Capture the cell that displays the provided text and extract its [X, Y] central coordinate. 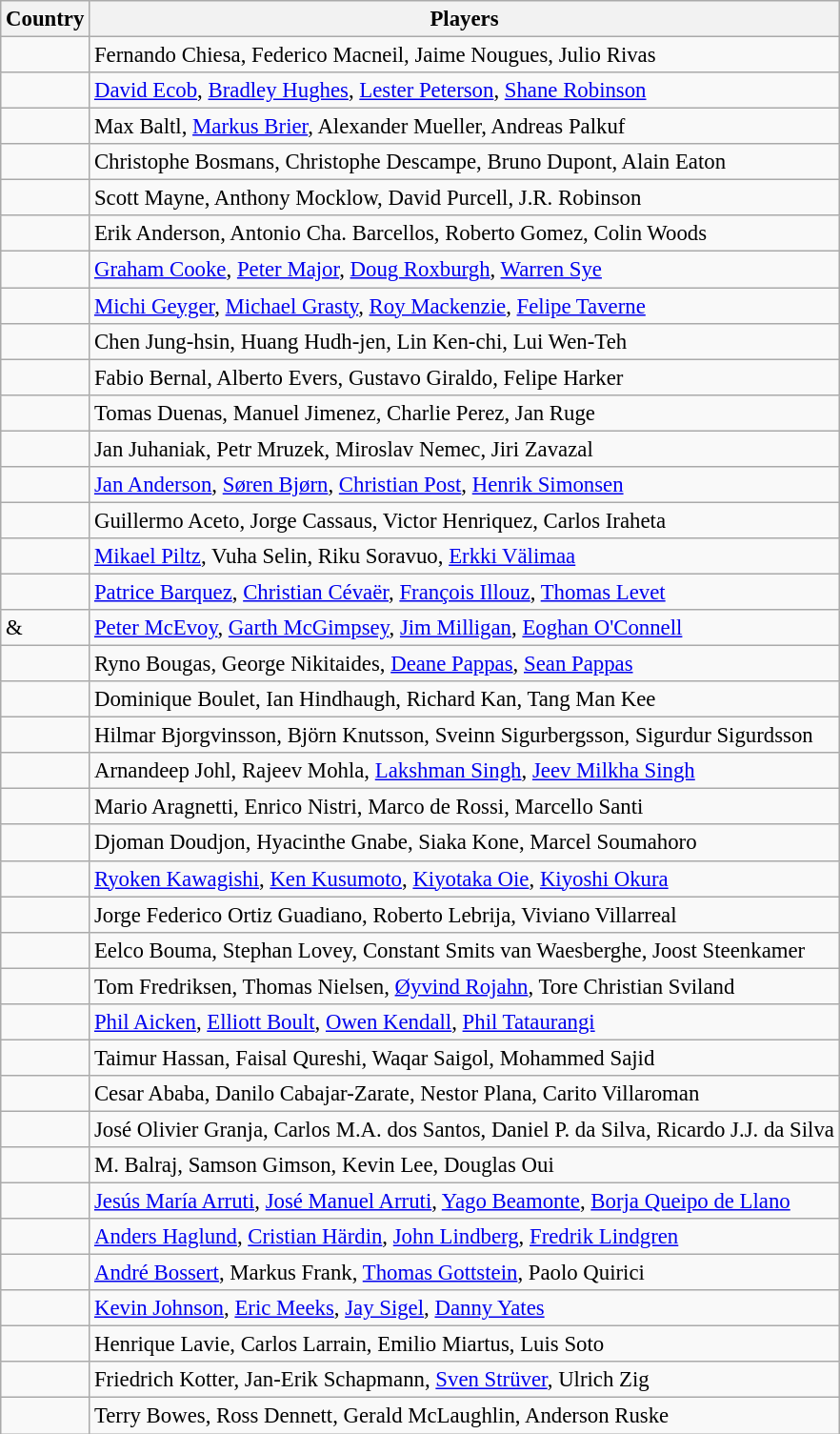
Mikael Piltz, Vuha Selin, Riku Soravuo, Erkki Välimaa [465, 556]
José Olivier Granja, Carlos M.A. dos Santos, Daniel P. da Silva, Ricardo J.J. da Silva [465, 1129]
Christophe Bosmans, Christophe Descampe, Bruno Dupont, Alain Eaton [465, 162]
Max Baltl, Markus Brier, Alexander Mueller, Andreas Palkuf [465, 127]
Ryoken Kawagishi, Ken Kusumoto, Kiyotaka Oie, Kiyoshi Okura [465, 879]
Jan Juhaniak, Petr Mruzek, Miroslav Nemec, Jiri Zavazal [465, 449]
Patrice Barquez, Christian Cévaër, François Illouz, Thomas Levet [465, 592]
& [46, 628]
Peter McEvoy, Garth McGimpsey, Jim Milligan, Eoghan O'Connell [465, 628]
Players [465, 19]
Kevin Johnson, Eric Meeks, Jay Sigel, Danny Yates [465, 1308]
Tom Fredriksen, Thomas Nielsen, Øyvind Rojahn, Tore Christian Sviland [465, 986]
Arnandeep Johl, Rajeev Mohla, Lakshman Singh, Jeev Milkha Singh [465, 771]
Scott Mayne, Anthony Mocklow, David Purcell, J.R. Robinson [465, 198]
Dominique Boulet, Ian Hindhaugh, Richard Kan, Tang Man Kee [465, 699]
Tomas Duenas, Manuel Jimenez, Charlie Perez, Jan Ruge [465, 413]
Graham Cooke, Peter Major, Doug Roxburgh, Warren Sye [465, 270]
Michi Geyger, Michael Grasty, Roy Mackenzie, Felipe Taverne [465, 306]
Jan Anderson, Søren Bjørn, Christian Post, Henrik Simonsen [465, 485]
Friedrich Kotter, Jan-Erik Schapmann, Sven Strüver, Ulrich Zig [465, 1381]
Taimur Hassan, Faisal Qureshi, Waqar Saigol, Mohammed Sajid [465, 1058]
Cesar Ababa, Danilo Cabajar-Zarate, Nestor Plana, Carito Villaroman [465, 1094]
André Bossert, Markus Frank, Thomas Gottstein, Paolo Quirici [465, 1273]
Fabio Bernal, Alberto Evers, Gustavo Giraldo, Felipe Harker [465, 377]
Henrique Lavie, Carlos Larrain, Emilio Miartus, Luis Soto [465, 1344]
Terry Bowes, Ross Dennett, Gerald McLaughlin, Anderson Ruske [465, 1416]
Fernando Chiesa, Federico Macneil, Jaime Nougues, Julio Rivas [465, 55]
David Ecob, Bradley Hughes, Lester Peterson, Shane Robinson [465, 91]
Erik Anderson, Antonio Cha. Barcellos, Roberto Gomez, Colin Woods [465, 233]
Chen Jung-hsin, Huang Hudh-jen, Lin Ken-chi, Lui Wen-Teh [465, 341]
Country [46, 19]
Eelco Bouma, Stephan Lovey, Constant Smits van Waesberghe, Joost Steenkamer [465, 950]
Guillermo Aceto, Jorge Cassaus, Victor Henriquez, Carlos Iraheta [465, 520]
Phil Aicken, Elliott Boult, Owen Kendall, Phil Tataurangi [465, 1022]
Anders Haglund, Cristian Härdin, John Lindberg, Fredrik Lindgren [465, 1237]
Hilmar Bjorgvinsson, Björn Knutsson, Sveinn Sigurbergsson, Sigurdur Sigurdsson [465, 736]
Mario Aragnetti, Enrico Nistri, Marco de Rossi, Marcello Santi [465, 807]
Ryno Bougas, George Nikitaides, Deane Pappas, Sean Pappas [465, 664]
M. Balraj, Samson Gimson, Kevin Lee, Douglas Oui [465, 1165]
Jorge Federico Ortiz Guadiano, Roberto Lebrija, Viviano Villarreal [465, 915]
Djoman Doudjon, Hyacinthe Gnabe, Siaka Kone, Marcel Soumahoro [465, 843]
Jesús María Arruti, José Manuel Arruti, Yago Beamonte, Borja Queipo de Llano [465, 1202]
